Determine the (X, Y) coordinate at the center of the cell enclosing the given text.  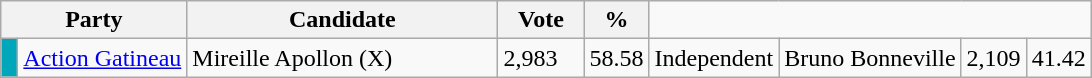
Mireille Apollon (X) (342, 58)
2,109 (994, 58)
% (616, 20)
Vote (541, 20)
Candidate (342, 20)
Independent (714, 58)
Party (94, 20)
Action Gatineau (102, 58)
41.42 (1058, 58)
Bruno Bonneville (870, 58)
2,983 (541, 58)
58.58 (616, 58)
